Capture the cell that displays the provided text and extract its (X, Y) central coordinate. 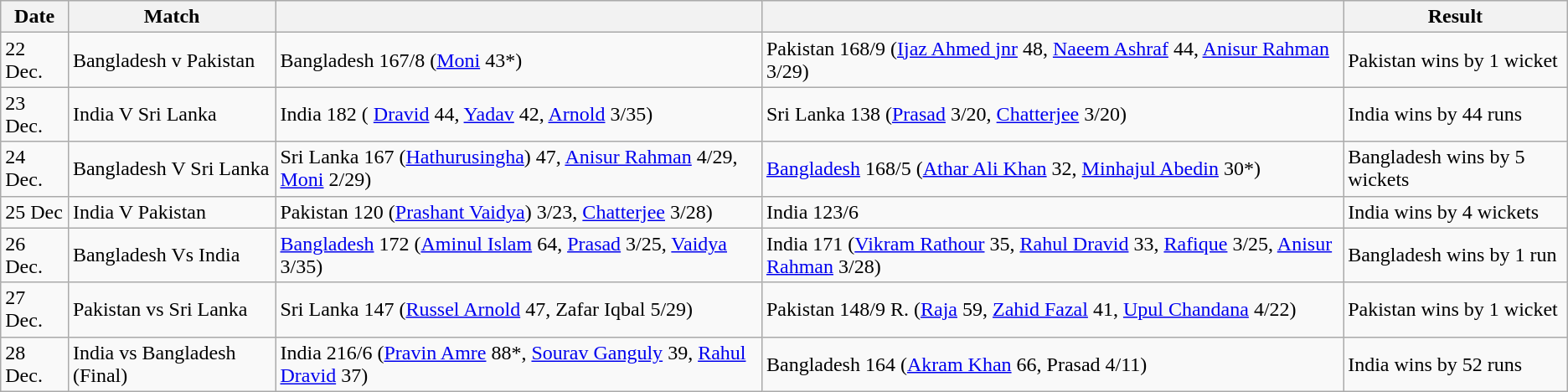
25 Dec (35, 212)
Bangladesh Vs India (172, 255)
India 171 (Vikram Rathour 35, Rahul Dravid 33, Rafique 3/25, Anisur Rahman 3/28) (1052, 255)
Bangladesh wins by 5 wickets (1456, 169)
India 182 ( Dravid 44, Yadav 42, Arnold 3/35) (518, 114)
Bangladesh V Sri Lanka (172, 169)
Bangladesh 167/8 (Moni 43*) (518, 60)
Bangladesh wins by 1 run (1456, 255)
Date (35, 17)
India vs Bangladesh (Final) (172, 364)
Match (172, 17)
India wins by 52 runs (1456, 364)
Sri Lanka 147 (Russel Arnold 47, Zafar Iqbal 5/29) (518, 310)
India 123/6 (1052, 212)
Bangladesh 164 (Akram Khan 66, Prasad 4/11) (1052, 364)
Sri Lanka 167 (Hathurusingha) 47, Anisur Rahman 4/29, Moni 2/29) (518, 169)
Pakistan 168/9 (Ijaz Ahmed jnr 48, Naeem Ashraf 44, Anisur Rahman 3/29) (1052, 60)
India V Pakistan (172, 212)
India wins by 4 wickets (1456, 212)
Pakistan vs Sri Lanka (172, 310)
27 Dec. (35, 310)
India 216/6 (Pravin Amre 88*, Sourav Ganguly 39, Rahul Dravid 37) (518, 364)
Pakistan 120 (Prashant Vaidya) 3/23, Chatterjee 3/28) (518, 212)
23 Dec. (35, 114)
Result (1456, 17)
Sri Lanka 138 (Prasad 3/20, Chatterjee 3/20) (1052, 114)
24 Dec. (35, 169)
Pakistan 148/9 R. (Raja 59, Zahid Fazal 41, Upul Chandana 4/22) (1052, 310)
India V Sri Lanka (172, 114)
26 Dec. (35, 255)
India wins by 44 runs (1456, 114)
Bangladesh 168/5 (Athar Ali Khan 32, Minhajul Abedin 30*) (1052, 169)
Bangladesh 172 (Aminul Islam 64, Prasad 3/25, Vaidya 3/35) (518, 255)
28 Dec. (35, 364)
22 Dec. (35, 60)
Bangladesh v Pakistan (172, 60)
